Return the (X, Y) coordinate for the center point of the cell that contains the specified text.  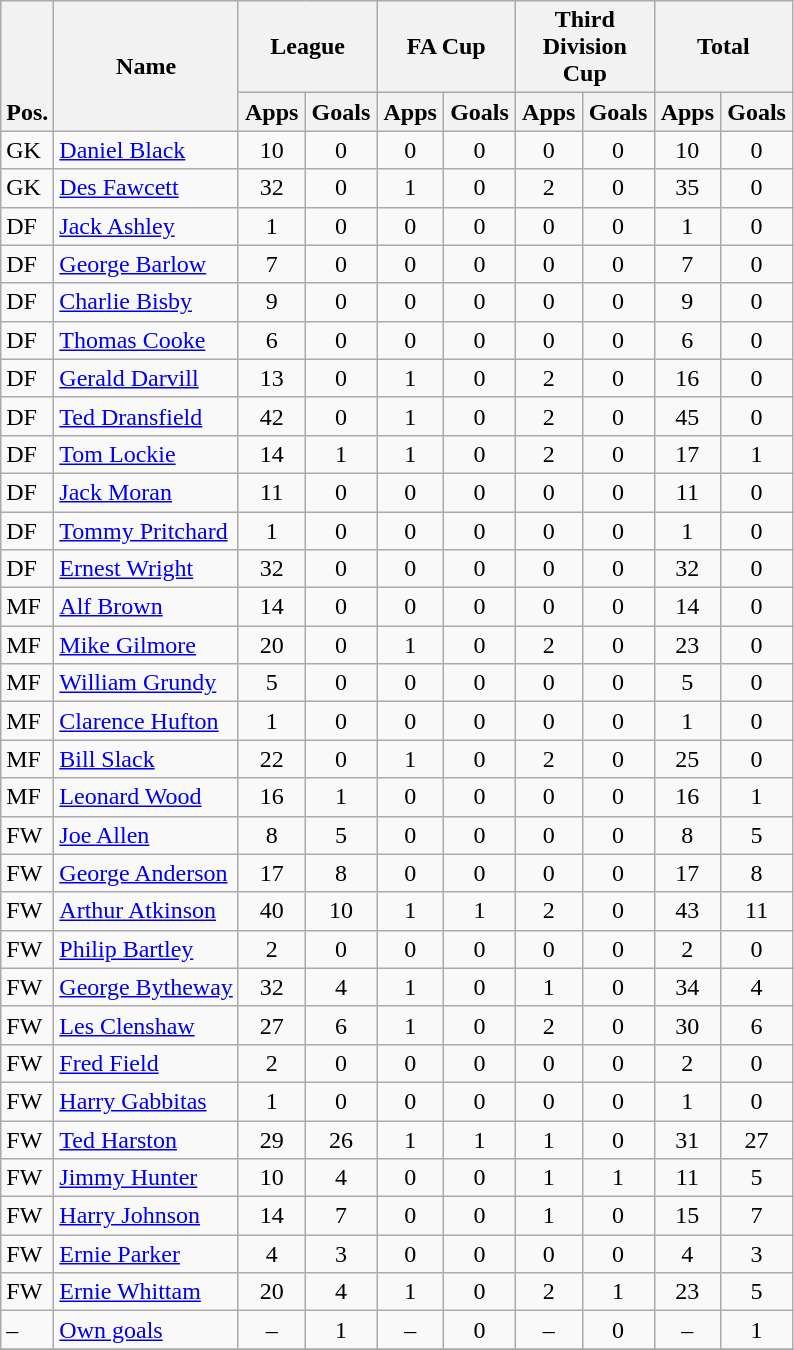
34 (688, 987)
25 (688, 759)
Bill Slack (146, 759)
Jack Moran (146, 492)
Name (146, 66)
30 (688, 1025)
Daniel Black (146, 150)
George Bytheway (146, 987)
Gerald Darvill (146, 378)
15 (688, 1216)
Pos. (28, 66)
Charlie Bisby (146, 302)
42 (272, 416)
26 (341, 1139)
Fred Field (146, 1063)
Des Fawcett (146, 188)
31 (688, 1139)
Alf Brown (146, 607)
Ernie Whittam (146, 1292)
43 (688, 911)
Tom Lockie (146, 454)
Ernest Wright (146, 569)
45 (688, 416)
Total (724, 47)
Thomas Cooke (146, 340)
Third Division Cup (586, 47)
George Barlow (146, 264)
Harry Johnson (146, 1216)
13 (272, 378)
George Anderson (146, 873)
Les Clenshaw (146, 1025)
Arthur Atkinson (146, 911)
40 (272, 911)
Jack Ashley (146, 226)
Ted Dransfield (146, 416)
Own goals (146, 1330)
William Grundy (146, 683)
Clarence Hufton (146, 721)
Philip Bartley (146, 949)
FA Cup (446, 47)
Leonard Wood (146, 797)
29 (272, 1139)
22 (272, 759)
League (308, 47)
Ernie Parker (146, 1254)
Ted Harston (146, 1139)
35 (688, 188)
Mike Gilmore (146, 645)
Jimmy Hunter (146, 1178)
Joe Allen (146, 835)
Tommy Pritchard (146, 531)
Harry Gabbitas (146, 1101)
